Provide the [X, Y] coordinate of the cell's center where the given text is located.  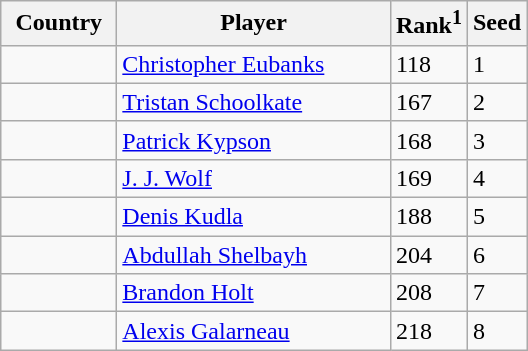
Player [254, 24]
204 [428, 255]
Tristan Schoolkate [254, 102]
7 [496, 293]
Alexis Galarneau [254, 331]
Seed [496, 24]
4 [496, 178]
Denis Kudla [254, 217]
208 [428, 293]
167 [428, 102]
Rank1 [428, 24]
Abdullah Shelbayh [254, 255]
Country [59, 24]
J. J. Wolf [254, 178]
Patrick Kypson [254, 140]
Christopher Eubanks [254, 64]
1 [496, 64]
218 [428, 331]
8 [496, 331]
169 [428, 178]
2 [496, 102]
6 [496, 255]
5 [496, 217]
168 [428, 140]
Brandon Holt [254, 293]
188 [428, 217]
118 [428, 64]
3 [496, 140]
